Provide the [X, Y] coordinate of the cell's center where the given text is located.  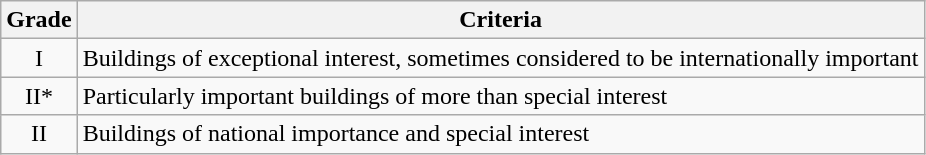
I [39, 58]
Grade [39, 20]
Particularly important buildings of more than special interest [500, 96]
II [39, 134]
Buildings of exceptional interest, sometimes considered to be internationally important [500, 58]
II* [39, 96]
Buildings of national importance and special interest [500, 134]
Criteria [500, 20]
